Extract the [x, y] coordinate from the center of the cell holding the provided text.  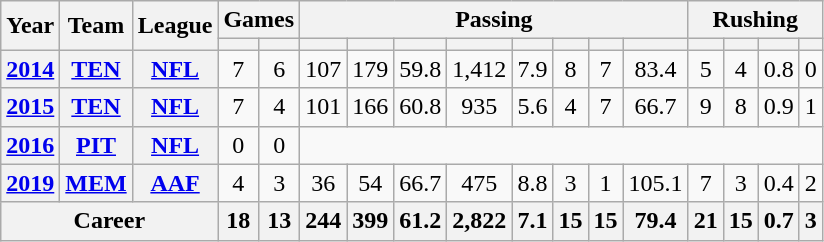
18 [238, 221]
Games [259, 20]
Passing [494, 20]
83.4 [656, 69]
107 [324, 69]
2 [810, 183]
59.8 [420, 69]
166 [370, 107]
Year [30, 26]
0.9 [778, 107]
61.2 [420, 221]
2014 [30, 69]
475 [480, 183]
1,412 [480, 69]
9 [706, 107]
League [175, 26]
0.7 [778, 221]
MEM [96, 183]
2,822 [480, 221]
Career [110, 221]
399 [370, 221]
Rushing [755, 20]
2016 [30, 145]
935 [480, 107]
2015 [30, 107]
0.4 [778, 183]
5 [706, 69]
54 [370, 183]
60.8 [420, 107]
179 [370, 69]
6 [280, 69]
7.9 [532, 69]
36 [324, 183]
5.6 [532, 107]
2019 [30, 183]
101 [324, 107]
7.1 [532, 221]
PIT [96, 145]
Team [96, 26]
244 [324, 221]
AAF [175, 183]
13 [280, 221]
8.8 [532, 183]
21 [706, 221]
79.4 [656, 221]
105.1 [656, 183]
0.8 [778, 69]
